Detect which cell encompasses the target text, then output its [x, y] center coordinate. 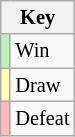
Key [38, 17]
Draw [42, 85]
Defeat [42, 118]
Win [42, 51]
